Find where the given text appears and provide that cell's center as [X, Y] coordinate. 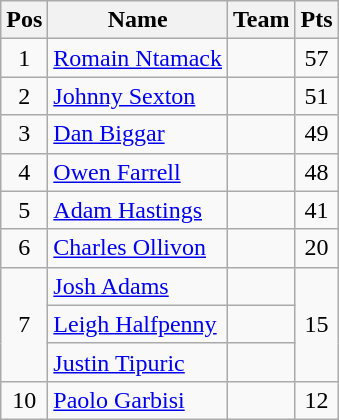
1 [24, 58]
15 [316, 324]
5 [24, 210]
48 [316, 172]
Adam Hastings [138, 210]
51 [316, 96]
Justin Tipuric [138, 362]
20 [316, 248]
Name [138, 20]
Paolo Garbisi [138, 400]
Pos [24, 20]
Charles Ollivon [138, 248]
10 [24, 400]
41 [316, 210]
Josh Adams [138, 286]
3 [24, 134]
6 [24, 248]
57 [316, 58]
Romain Ntamack [138, 58]
Pts [316, 20]
Dan Biggar [138, 134]
7 [24, 324]
Leigh Halfpenny [138, 324]
49 [316, 134]
Team [262, 20]
12 [316, 400]
4 [24, 172]
2 [24, 96]
Owen Farrell [138, 172]
Johnny Sexton [138, 96]
